Pinpoint the cell where the given text exists, returning its [X, Y] midpoint coordinate. 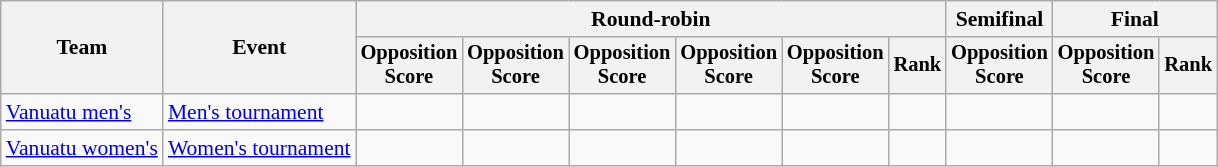
Men's tournament [260, 112]
Semifinal [1000, 19]
Final [1135, 19]
Event [260, 48]
Women's tournament [260, 148]
Team [82, 48]
Round-robin [652, 19]
Vanuatu men's [82, 112]
Vanuatu women's [82, 148]
